Capture the cell that displays the provided text and extract its (X, Y) central coordinate. 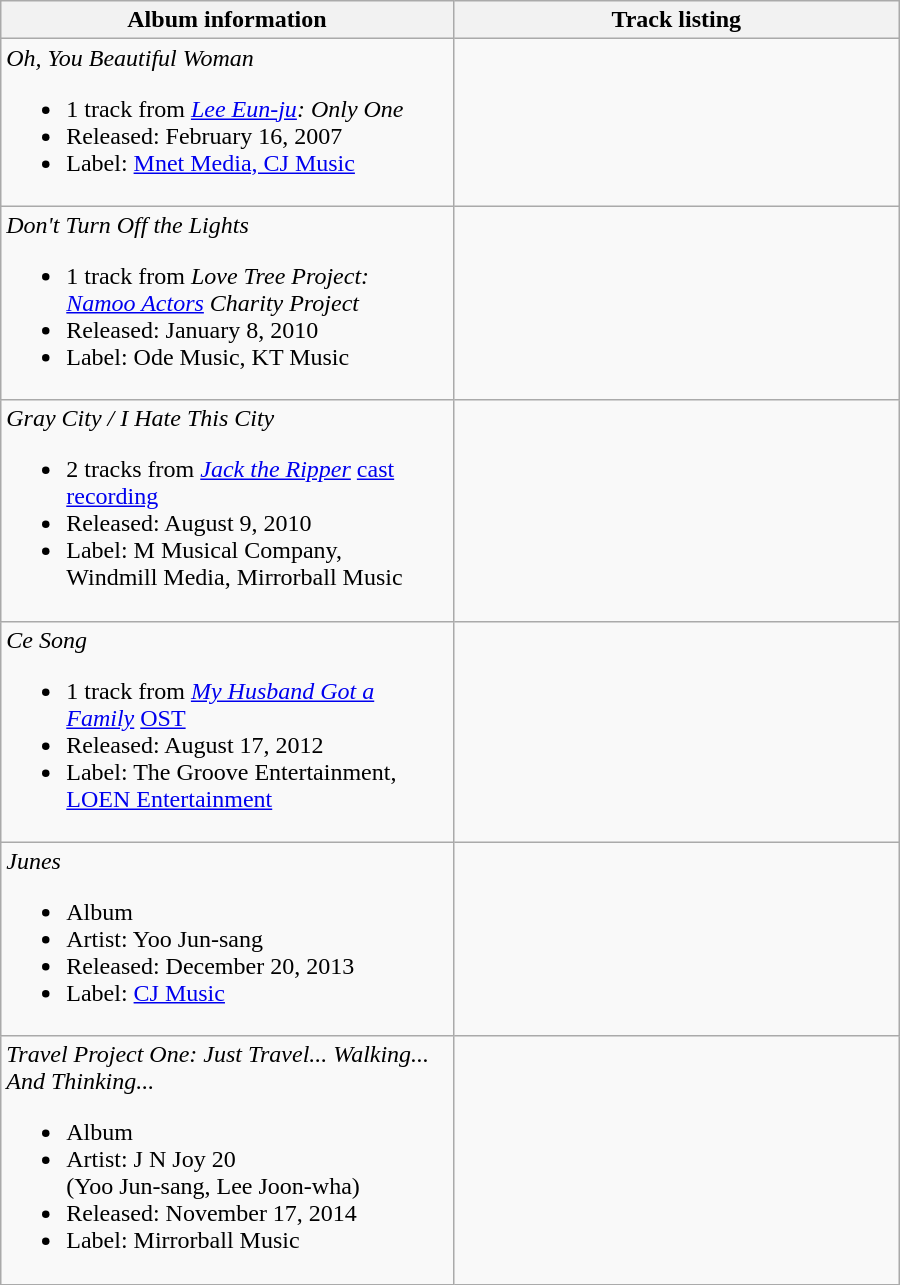
Ce Song1 track from My Husband Got a Family OSTReleased: August 17, 2012Label: The Groove Entertainment, LOEN Entertainment (227, 732)
JunesAlbumArtist: Yoo Jun-sangReleased: December 20, 2013Label: CJ Music (227, 939)
Track listing (676, 20)
Don't Turn Off the Lights1 track from Love Tree Project: Namoo Actors Charity ProjectReleased: January 8, 2010Label: Ode Music, KT Music (227, 303)
Album information (227, 20)
Oh, You Beautiful Woman1 track from Lee Eun-ju: Only OneReleased: February 16, 2007Label: Mnet Media, CJ Music (227, 122)
